Capture the cell that displays the provided text and extract its [x, y] central coordinate. 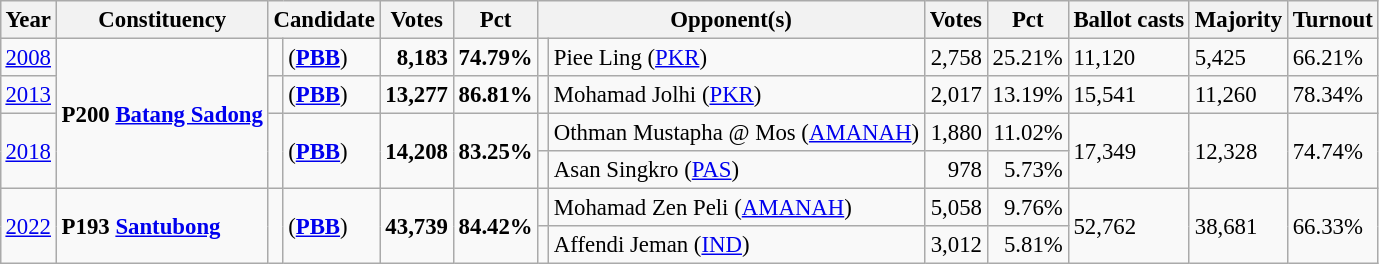
Asan Singkro (PAS) [737, 170]
2,017 [956, 95]
5.81% [1028, 245]
P193 Santubong [162, 226]
9.76% [1028, 208]
Ballot casts [1128, 20]
38,681 [1238, 226]
Year [28, 20]
43,739 [416, 226]
2018 [28, 152]
13,277 [416, 95]
66.21% [1332, 57]
2013 [28, 95]
2022 [28, 226]
11,120 [1128, 57]
83.25% [496, 152]
25.21% [1028, 57]
Affendi Jeman (IND) [737, 245]
5,425 [1238, 57]
Mohamad Jolhi (PKR) [737, 95]
11.02% [1028, 133]
84.42% [496, 226]
52,762 [1128, 226]
5.73% [1028, 170]
78.34% [1332, 95]
2,758 [956, 57]
74.79% [496, 57]
978 [956, 170]
17,349 [1128, 152]
Constituency [162, 20]
66.33% [1332, 226]
1,880 [956, 133]
Othman Mustapha @ Mos (AMANAH) [737, 133]
Candidate [324, 20]
Turnout [1332, 20]
Majority [1238, 20]
13.19% [1028, 95]
11,260 [1238, 95]
15,541 [1128, 95]
Piee Ling (PKR) [737, 57]
86.81% [496, 95]
Opponent(s) [731, 20]
74.74% [1332, 152]
P200 Batang Sadong [162, 113]
5,058 [956, 208]
14,208 [416, 152]
8,183 [416, 57]
3,012 [956, 245]
2008 [28, 57]
Mohamad Zen Peli (AMANAH) [737, 208]
12,328 [1238, 152]
